Output the (x, y) coordinate of the center of the cell containing the given text.  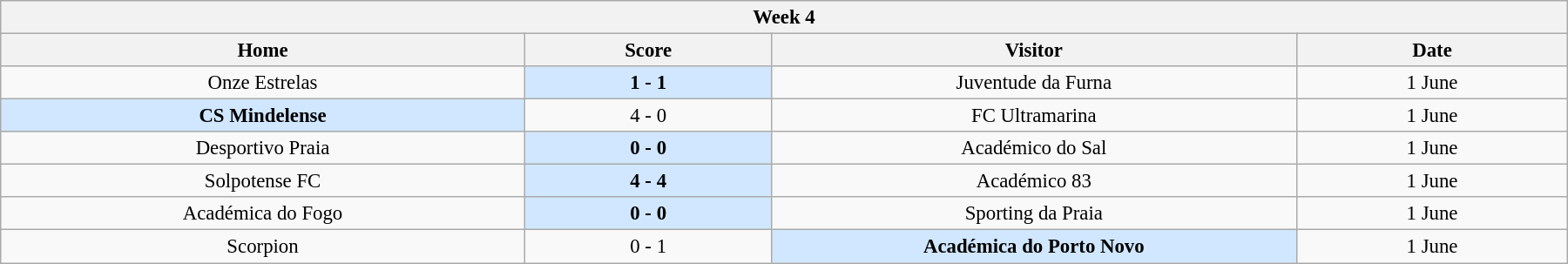
0 - 1 (648, 247)
Desportivo Praia (263, 148)
Académica do Fogo (263, 213)
Académica do Porto Novo (1033, 247)
Sporting da Praia (1033, 213)
CS Mindelense (263, 116)
Scorpion (263, 247)
1 - 1 (648, 83)
Date (1432, 51)
Home (263, 51)
Juventude da Furna (1033, 83)
Visitor (1033, 51)
Score (648, 51)
4 - 4 (648, 181)
Académico do Sal (1033, 148)
Solpotense FC (263, 181)
Académico 83 (1033, 181)
Onze Estrelas (263, 83)
Week 4 (784, 17)
4 - 0 (648, 116)
FC Ultramarina (1033, 116)
